Capture the cell that displays the provided text and extract its (X, Y) central coordinate. 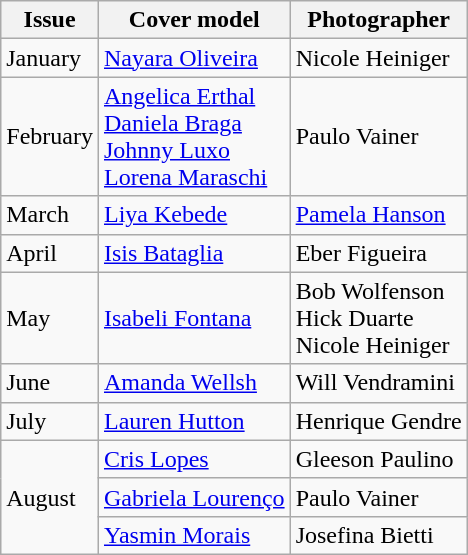
Isis Bataglia (194, 253)
March (50, 215)
Photographer (378, 20)
January (50, 58)
Yasmin Morais (194, 535)
August (50, 497)
Nicole Heiniger (378, 58)
Will Vendramini (378, 383)
Lauren Hutton (194, 421)
Cris Lopes (194, 459)
Issue (50, 20)
Nayara Oliveira (194, 58)
July (50, 421)
February (50, 136)
Cover model (194, 20)
Eber Figueira (378, 253)
Amanda Wellsh (194, 383)
June (50, 383)
Bob WolfensonHick DuarteNicole Heiniger (378, 318)
May (50, 318)
Gabriela Lourenço (194, 497)
Pamela Hanson (378, 215)
Isabeli Fontana (194, 318)
Liya Kebede (194, 215)
Josefina Bietti (378, 535)
Henrique Gendre (378, 421)
Angelica ErthalDaniela BragaJohnny LuxoLorena Maraschi (194, 136)
Gleeson Paulino (378, 459)
April (50, 253)
